Locate the cell with the specified text and output its [X, Y] center coordinate. 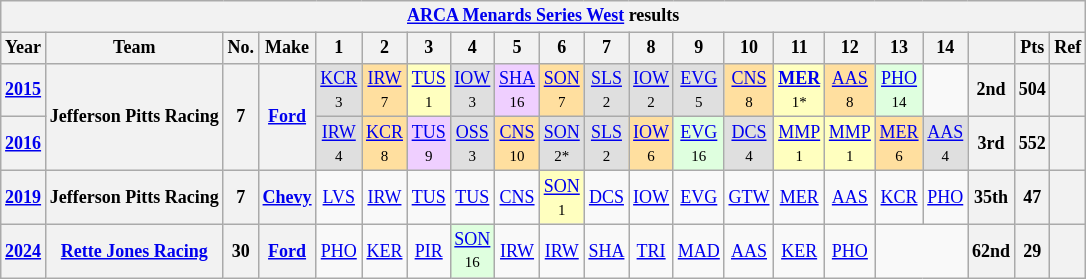
IOW6 [652, 144]
14 [946, 48]
OSS3 [472, 144]
6 [562, 48]
Ref [1068, 48]
47 [1032, 197]
30 [240, 251]
3rd [992, 144]
4 [472, 48]
SON2* [562, 144]
DCS4 [749, 144]
CNS8 [749, 90]
CNS [518, 197]
SHA [606, 251]
EVG5 [698, 90]
IRW7 [385, 90]
2019 [24, 197]
3 [428, 48]
IOW2 [652, 90]
13 [899, 48]
SHA16 [518, 90]
TUS9 [428, 144]
35th [992, 197]
2024 [24, 251]
Pts [1032, 48]
62nd [992, 251]
5 [518, 48]
29 [1032, 251]
IOW3 [472, 90]
Year [24, 48]
12 [850, 48]
10 [749, 48]
552 [1032, 144]
Team [134, 48]
SON16 [472, 251]
8 [652, 48]
DCS [606, 197]
SON1 [562, 197]
MAD [698, 251]
KCR3 [339, 90]
IRW4 [339, 144]
KCR [899, 197]
EVG16 [698, 144]
TUS1 [428, 90]
9 [698, 48]
MER6 [899, 144]
ARCA Menards Series West results [544, 16]
PHO14 [899, 90]
TRI [652, 251]
11 [800, 48]
2 [385, 48]
IOW [652, 197]
SON7 [562, 90]
LVS [339, 197]
Make [287, 48]
No. [240, 48]
AAS8 [850, 90]
PIR [428, 251]
MER [800, 197]
1 [339, 48]
AAS4 [946, 144]
Rette Jones Racing [134, 251]
MER1* [800, 90]
Chevy [287, 197]
GTW [749, 197]
2016 [24, 144]
504 [1032, 90]
2015 [24, 90]
KCR8 [385, 144]
EVG [698, 197]
2nd [992, 90]
CNS10 [518, 144]
